Capture the cell that displays the provided text and extract its [x, y] central coordinate. 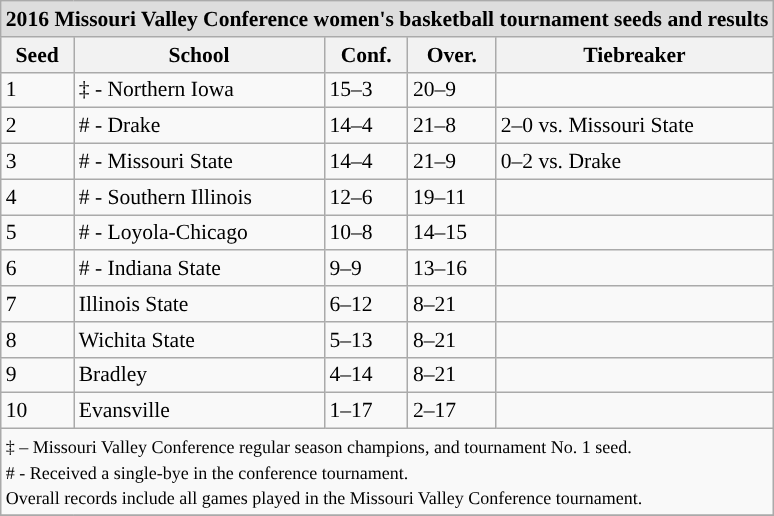
Evansville [200, 411]
3 [38, 162]
6 [38, 269]
10 [38, 411]
# - Drake [200, 126]
1 [38, 90]
1–17 [366, 411]
# - Loyola-Chicago [200, 233]
Conf. [366, 55]
6–12 [366, 304]
Tiebreaker [635, 55]
# - Indiana State [200, 269]
‡ - Northern Iowa [200, 90]
14–15 [452, 233]
20–9 [452, 90]
0–2 vs. Drake [635, 162]
# - Southern Illinois [200, 197]
9 [38, 375]
8 [38, 340]
21–9 [452, 162]
15–3 [366, 90]
Seed [38, 55]
5 [38, 233]
2–0 vs. Missouri State [635, 126]
# - Missouri State [200, 162]
Bradley [200, 375]
21–8 [452, 126]
19–11 [452, 197]
10–8 [366, 233]
4 [38, 197]
7 [38, 304]
13–16 [452, 269]
2–17 [452, 411]
5–13 [366, 340]
School [200, 55]
2 [38, 126]
Over. [452, 55]
Illinois State [200, 304]
9–9 [366, 269]
12–6 [366, 197]
4–14 [366, 375]
Wichita State [200, 340]
2016 Missouri Valley Conference women's basketball tournament seeds and results [388, 19]
